Extract the (x, y) coordinate from the center of the cell holding the provided text.  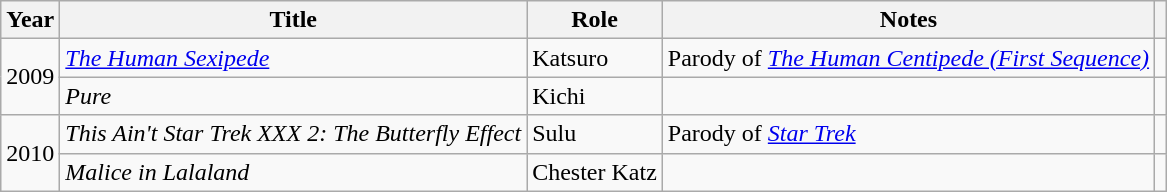
Sulu (595, 134)
Notes (908, 20)
Year (30, 20)
The Human Sexipede (294, 58)
Kichi (595, 96)
2010 (30, 153)
2009 (30, 77)
Parody of Star Trek (908, 134)
Chester Katz (595, 172)
This Ain't Star Trek XXX 2: The Butterfly Effect (294, 134)
Title (294, 20)
Katsuro (595, 58)
Role (595, 20)
Malice in Lalaland (294, 172)
Pure (294, 96)
Parody of The Human Centipede (First Sequence) (908, 58)
